Return the [x, y] coordinate for the center point of the cell that contains the specified text.  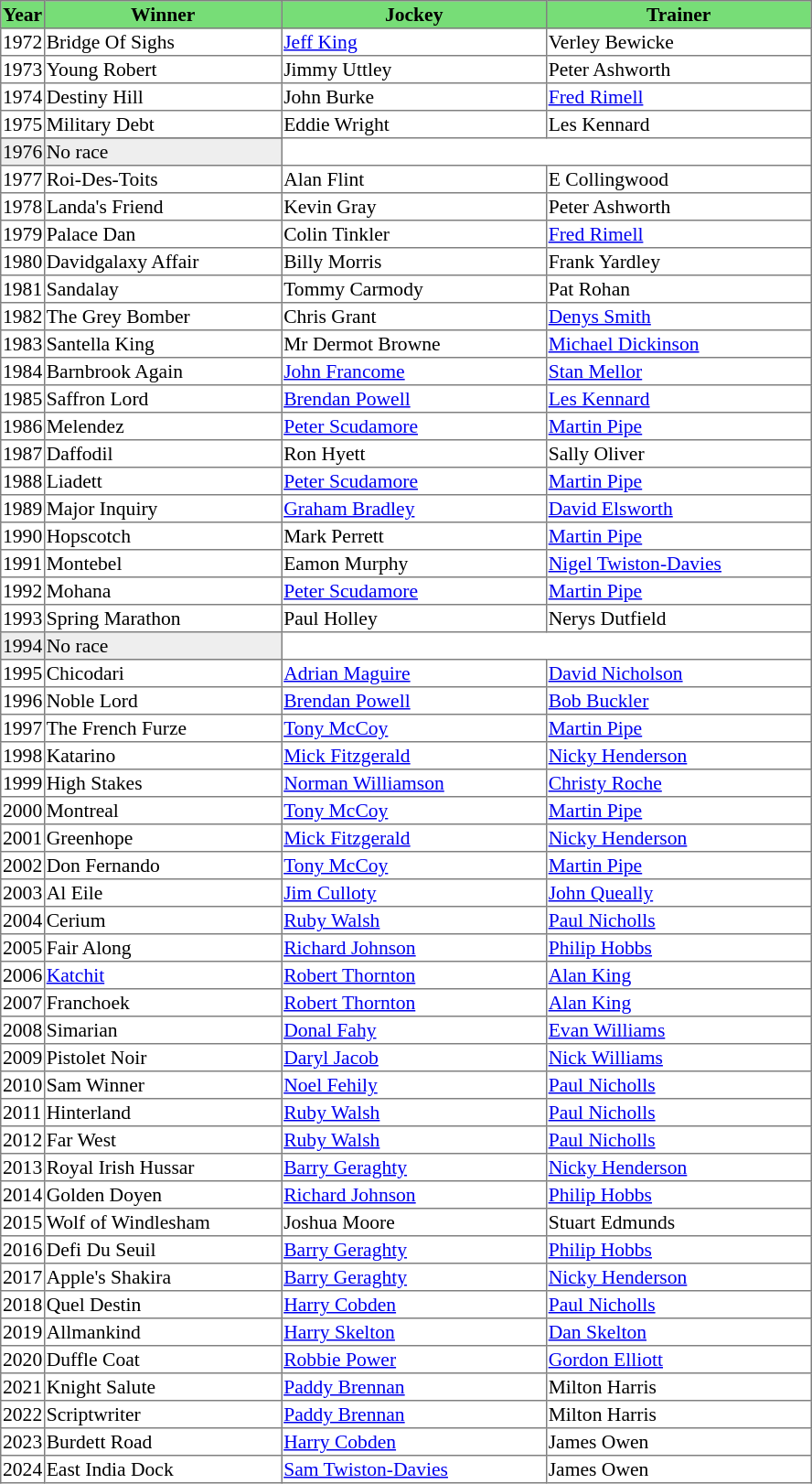
Major Inquiry [163, 509]
Don Fernando [163, 866]
Young Robert [163, 70]
Pistolet Noir [163, 1058]
Liadett [163, 481]
1972 [23, 42]
1974 [23, 97]
E Collingwood [678, 179]
2018 [23, 1305]
Jimmy Uttley [414, 70]
1994 [23, 646]
Kevin Gray [414, 207]
1996 [23, 701]
Destiny Hill [163, 97]
Adrian Maguire [414, 673]
Apple's Shakira [163, 1277]
Defi Du Seuil [163, 1250]
2021 [23, 1387]
Harry Skelton [414, 1332]
Montebel [163, 564]
Colin Tinkler [414, 234]
Chris Grant [414, 317]
1984 [23, 371]
Gordon Elliott [678, 1360]
1980 [23, 262]
Ron Hyett [414, 454]
John Queally [678, 893]
Santella King [163, 344]
2020 [23, 1360]
High Stakes [163, 783]
Sandalay [163, 289]
Mark Perrett [414, 536]
Landa's Friend [163, 207]
Mr Dermot Browne [414, 344]
Nigel Twiston-Davies [678, 564]
Al Eile [163, 893]
The Grey Bomber [163, 317]
1995 [23, 673]
2001 [23, 838]
Jeff King [414, 42]
Royal Irish Hussar [163, 1167]
Jockey [414, 15]
John Francome [414, 371]
Burdett Road [163, 1442]
Paul Holley [414, 618]
The French Furze [163, 728]
1991 [23, 564]
Melendez [163, 426]
Mohana [163, 591]
Year [23, 15]
1989 [23, 509]
1990 [23, 536]
Fair Along [163, 948]
East India Dock [163, 1469]
David Elsworth [678, 509]
Michael Dickinson [678, 344]
Nerys Dutfield [678, 618]
Graham Bradley [414, 509]
2019 [23, 1332]
1983 [23, 344]
Donal Fahy [414, 1030]
2016 [23, 1250]
Knight Salute [163, 1387]
Allmankind [163, 1332]
Far West [163, 1140]
2023 [23, 1442]
Bob Buckler [678, 701]
Scriptwriter [163, 1414]
Frank Yardley [678, 262]
1973 [23, 70]
John Burke [414, 97]
Greenhope [163, 838]
Barnbrook Again [163, 371]
Hinterland [163, 1113]
Noble Lord [163, 701]
Daffodil [163, 454]
Christy Roche [678, 783]
Stuart Edmunds [678, 1222]
Spring Marathon [163, 618]
1978 [23, 207]
2002 [23, 866]
Katarino [163, 756]
Simarian [163, 1030]
Pat Rohan [678, 289]
1988 [23, 481]
2013 [23, 1167]
2004 [23, 920]
1986 [23, 426]
Norman Williamson [414, 783]
Denys Smith [678, 317]
David Nicholson [678, 673]
Sally Oliver [678, 454]
Billy Morris [414, 262]
Stan Mellor [678, 371]
Saffron Lord [163, 399]
Palace Dan [163, 234]
2007 [23, 1003]
1981 [23, 289]
Evan Williams [678, 1030]
1987 [23, 454]
1976 [23, 152]
1982 [23, 317]
Wolf of Windlesham [163, 1222]
1997 [23, 728]
Franchoek [163, 1003]
Sam Winner [163, 1085]
2000 [23, 811]
2005 [23, 948]
Alan Flint [414, 179]
2015 [23, 1222]
Golden Doyen [163, 1195]
Eddie Wright [414, 124]
2017 [23, 1277]
Sam Twiston-Davies [414, 1469]
2012 [23, 1140]
2010 [23, 1085]
2006 [23, 975]
Duffle Coat [163, 1360]
Quel Destin [163, 1305]
1998 [23, 756]
Robbie Power [414, 1360]
Roi-Des-Toits [163, 179]
Chicodari [163, 673]
2008 [23, 1030]
2011 [23, 1113]
Dan Skelton [678, 1332]
2003 [23, 893]
Jim Culloty [414, 893]
1979 [23, 234]
2009 [23, 1058]
1977 [23, 179]
Katchit [163, 975]
Eamon Murphy [414, 564]
Winner [163, 15]
Montreal [163, 811]
1985 [23, 399]
Military Debt [163, 124]
Bridge Of Sighs [163, 42]
Joshua Moore [414, 1222]
2014 [23, 1195]
Daryl Jacob [414, 1058]
1975 [23, 124]
Hopscotch [163, 536]
Nick Williams [678, 1058]
2022 [23, 1414]
Cerium [163, 920]
1999 [23, 783]
1992 [23, 591]
2024 [23, 1469]
1993 [23, 618]
Trainer [678, 15]
Davidgalaxy Affair [163, 262]
Noel Fehily [414, 1085]
Tommy Carmody [414, 289]
Verley Bewicke [678, 42]
